Return the (X, Y) coordinate for the center point of the cell that contains the specified text.  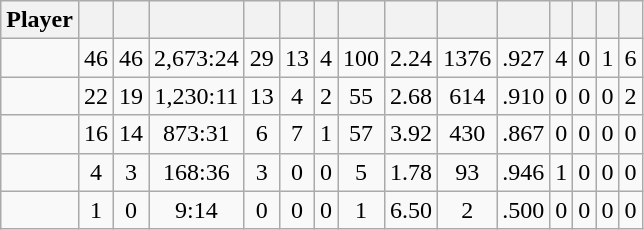
1.78 (412, 172)
2,673:24 (197, 58)
55 (362, 96)
14 (132, 134)
168:36 (197, 172)
.927 (524, 58)
16 (96, 134)
Player (40, 20)
.500 (524, 210)
430 (468, 134)
2.24 (412, 58)
100 (362, 58)
93 (468, 172)
.910 (524, 96)
6.50 (412, 210)
57 (362, 134)
.946 (524, 172)
7 (296, 134)
1,230:11 (197, 96)
614 (468, 96)
1376 (468, 58)
9:14 (197, 210)
29 (262, 58)
.867 (524, 134)
5 (362, 172)
3.92 (412, 134)
2.68 (412, 96)
873:31 (197, 134)
22 (96, 96)
19 (132, 96)
